Extract the [X, Y] coordinate from the center of the cell holding the provided text.  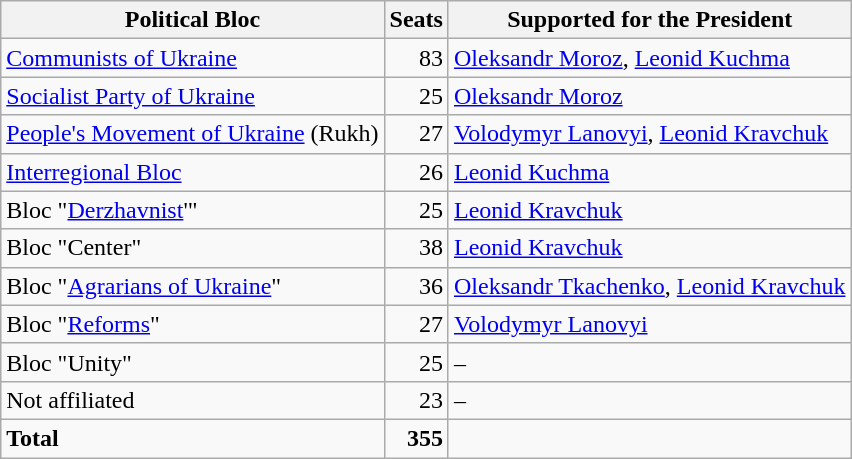
Bloc "Reforms" [192, 324]
Socialist Party of Ukraine [192, 96]
Bloc "Unity" [192, 362]
People's Movement of Ukraine (Rukh) [192, 134]
Interregional Bloc [192, 172]
Not affiliated [192, 400]
Political Bloc [192, 20]
Bloc "Derzhavnist'" [192, 210]
Volodymyr Lanovyi, Leonid Kravchuk [649, 134]
Oleksandr Tkachenko, Leonid Kravchuk [649, 286]
Leonid Kuchma [649, 172]
38 [416, 248]
Bloc "Center" [192, 248]
Total [192, 438]
Seats [416, 20]
Oleksandr Moroz [649, 96]
Supported for the President [649, 20]
26 [416, 172]
36 [416, 286]
Oleksandr Moroz, Leonid Kuchma [649, 58]
Communists of Ukraine [192, 58]
23 [416, 400]
83 [416, 58]
Bloc "Agrarians of Ukraine" [192, 286]
Volodymyr Lanovyi [649, 324]
355 [416, 438]
